Locate the cell with the specified text and output its [X, Y] center coordinate. 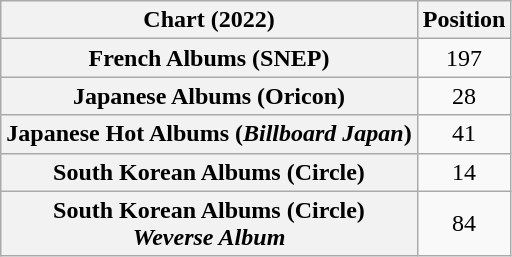
41 [464, 134]
South Korean Albums (Circle) [209, 172]
Japanese Albums (Oricon) [209, 96]
Japanese Hot Albums (Billboard Japan) [209, 134]
84 [464, 224]
14 [464, 172]
French Albums (SNEP) [209, 58]
Chart (2022) [209, 20]
28 [464, 96]
Position [464, 20]
South Korean Albums (Circle)Weverse Album [209, 224]
197 [464, 58]
